Find where the given text appears and provide that cell's center as (X, Y) coordinate. 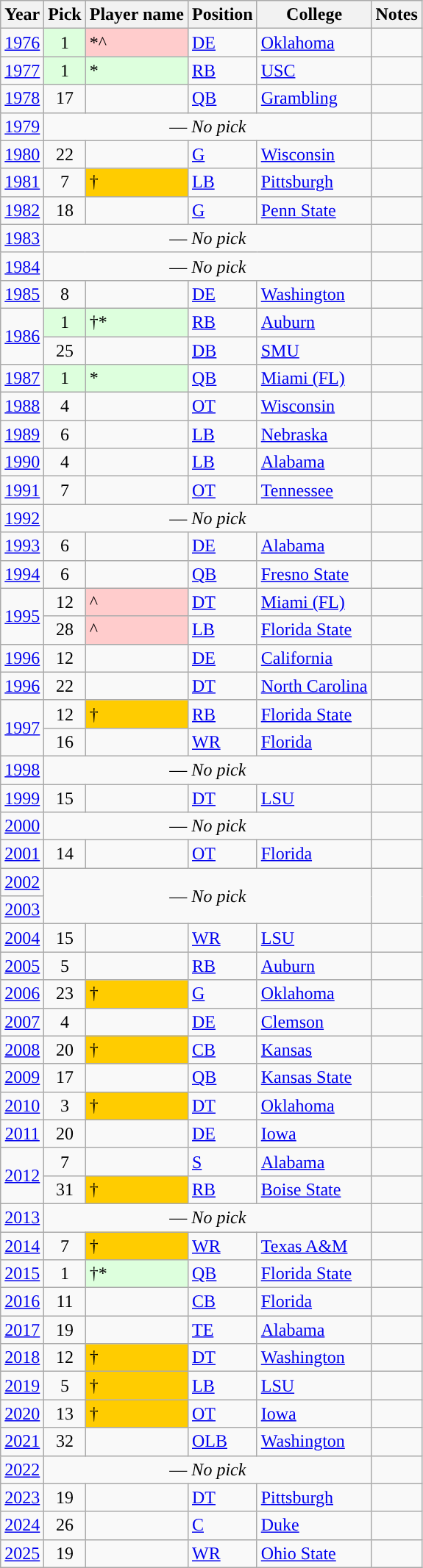
1989 (22, 434)
Ohio State (314, 1553)
1977 (22, 71)
TE (222, 1330)
C (222, 1525)
1991 (22, 490)
3 (65, 1106)
Penn State (314, 210)
2006 (22, 994)
2022 (22, 1469)
2009 (22, 1078)
26 (65, 1525)
2015 (22, 1274)
14 (65, 854)
USC (314, 71)
North Carolina (314, 686)
13 (65, 1414)
25 (65, 351)
1980 (22, 154)
1998 (22, 770)
2003 (22, 910)
1997 (22, 728)
1995 (22, 616)
2020 (22, 1414)
2025 (22, 1553)
1990 (22, 462)
2012 (22, 1175)
2001 (22, 854)
1999 (22, 798)
11 (65, 1302)
1986 (22, 336)
1984 (22, 266)
1987 (22, 379)
1981 (22, 182)
2014 (22, 1246)
2013 (22, 1217)
2024 (22, 1525)
2021 (22, 1442)
1994 (22, 574)
23 (65, 994)
2019 (22, 1386)
SMU (314, 351)
Tennessee (314, 490)
2016 (22, 1302)
8 (65, 294)
1978 (22, 99)
Kansas State (314, 1078)
Pick (65, 15)
Grambling (314, 99)
2018 (22, 1358)
1985 (22, 294)
*^ (137, 43)
Kansas (314, 1050)
DB (222, 351)
2011 (22, 1134)
2017 (22, 1330)
Player name (137, 15)
2007 (22, 1022)
Duke (314, 1525)
2010 (22, 1106)
2008 (22, 1050)
Year (22, 15)
California (314, 658)
32 (65, 1442)
Notes (397, 15)
1988 (22, 407)
Texas A&M (314, 1246)
2000 (22, 826)
2004 (22, 938)
2023 (22, 1497)
College (314, 15)
OLB (222, 1442)
28 (65, 630)
1982 (22, 210)
1983 (22, 238)
1976 (22, 43)
2002 (22, 882)
Fresno State (314, 574)
Clemson (314, 1022)
2005 (22, 966)
31 (65, 1189)
Boise State (314, 1189)
1979 (22, 126)
S (222, 1161)
1993 (22, 546)
Nebraska (314, 434)
Position (222, 15)
1992 (22, 518)
16 (65, 742)
18 (65, 210)
